Capture the cell that displays the provided text and extract its [x, y] central coordinate. 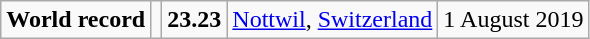
1 August 2019 [514, 20]
23.23 [194, 20]
Nottwil, Switzerland [332, 20]
World record [76, 20]
